Pinpoint the cell where the given text exists, returning its [x, y] midpoint coordinate. 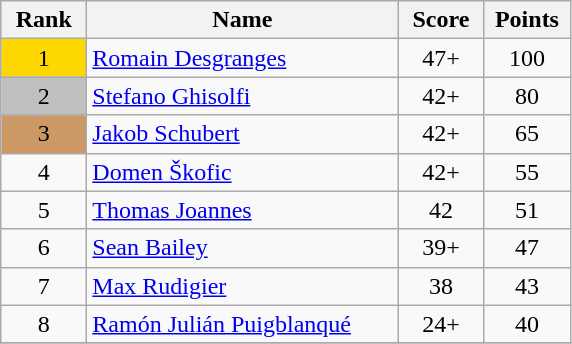
3 [44, 134]
100 [527, 58]
6 [44, 248]
65 [527, 134]
Max Rudigier [242, 286]
Thomas Joannes [242, 210]
47+ [441, 58]
4 [44, 172]
Name [242, 20]
Points [527, 20]
Score [441, 20]
38 [441, 286]
39+ [441, 248]
8 [44, 324]
55 [527, 172]
Sean Bailey [242, 248]
Romain Desgranges [242, 58]
24+ [441, 324]
51 [527, 210]
1 [44, 58]
Rank [44, 20]
2 [44, 96]
Domen Škofic [242, 172]
43 [527, 286]
80 [527, 96]
7 [44, 286]
47 [527, 248]
5 [44, 210]
Jakob Schubert [242, 134]
Stefano Ghisolfi [242, 96]
42 [441, 210]
Ramón Julián Puigblanqué [242, 324]
40 [527, 324]
